Output the (X, Y) coordinate of the center of the cell containing the given text.  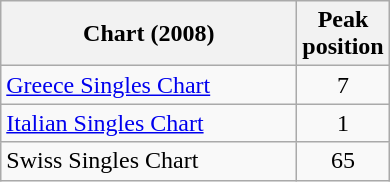
1 (343, 123)
Italian Singles Chart (149, 123)
Swiss Singles Chart (149, 161)
7 (343, 85)
Greece Singles Chart (149, 85)
65 (343, 161)
Peakposition (343, 34)
Chart (2008) (149, 34)
